Determine the (x, y) coordinate at the center of the cell enclosing the given text.  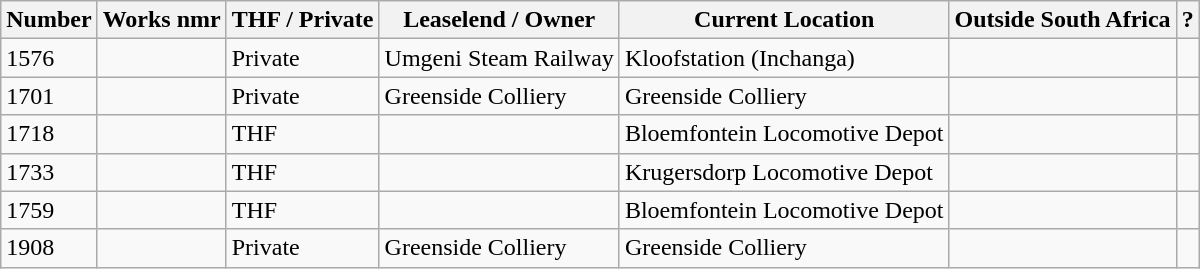
? (1188, 20)
Works nmr (162, 20)
Krugersdorp Locomotive Depot (784, 172)
1718 (49, 134)
Kloofstation (Inchanga) (784, 58)
1701 (49, 96)
Umgeni Steam Railway (499, 58)
Current Location (784, 20)
1908 (49, 248)
1759 (49, 210)
1576 (49, 58)
Leaselend / Owner (499, 20)
Number (49, 20)
THF / Private (302, 20)
1733 (49, 172)
Outside South Africa (1062, 20)
